Find where the given text appears and provide that cell's center as [x, y] coordinate. 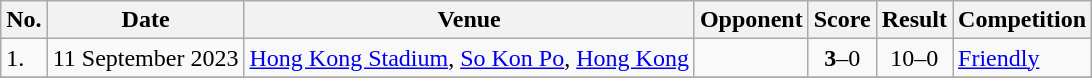
Competition [1022, 20]
Opponent [751, 20]
Date [146, 20]
Venue [469, 20]
1. [24, 58]
Hong Kong Stadium, So Kon Po, Hong Kong [469, 58]
10–0 [914, 58]
No. [24, 20]
3–0 [842, 58]
11 September 2023 [146, 58]
Score [842, 20]
Result [914, 20]
Friendly [1022, 58]
